Search for the cell housing the specified text and yield its (X, Y) center coordinate. 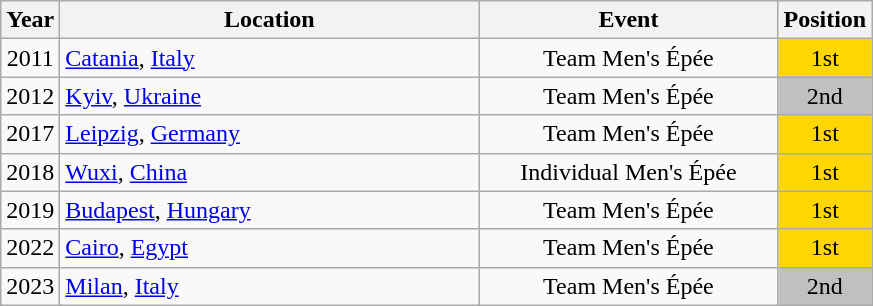
Budapest, Hungary (270, 210)
2018 (30, 172)
2012 (30, 96)
2011 (30, 58)
Event (628, 20)
Wuxi, China (270, 172)
2019 (30, 210)
Location (270, 20)
Individual Men's Épée (628, 172)
Catania, Italy (270, 58)
2017 (30, 134)
Cairo, Egypt (270, 248)
Milan, Italy (270, 286)
2023 (30, 286)
Position (825, 20)
Leipzig, Germany (270, 134)
Kyiv, Ukraine (270, 96)
Year (30, 20)
2022 (30, 248)
